Return [x, y] of the center of cell containing provided text 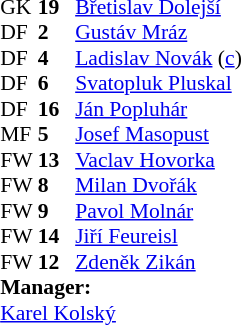
5 [57, 135]
12 [57, 262]
9 [57, 211]
16 [57, 109]
6 [57, 83]
8 [57, 185]
MF [19, 135]
2 [57, 33]
4 [57, 58]
13 [57, 160]
14 [57, 237]
